Output the (X, Y) coordinate of the center of the cell containing the given text.  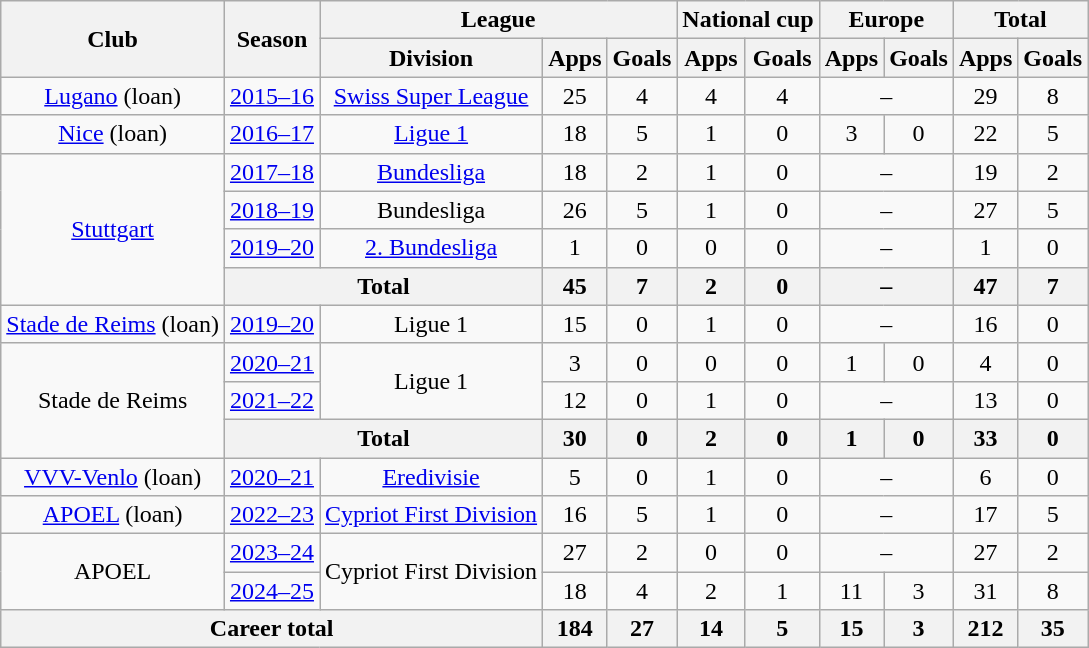
Swiss Super League (432, 96)
2024–25 (272, 591)
12 (575, 400)
APOEL (loan) (113, 515)
26 (575, 210)
31 (985, 591)
6 (985, 477)
2018–19 (272, 210)
Europe (886, 20)
25 (575, 96)
Stade de Reims (113, 400)
47 (985, 286)
19 (985, 172)
2021–22 (272, 400)
Stade de Reims (loan) (113, 324)
National cup (748, 20)
30 (575, 438)
VVV-Venlo (loan) (113, 477)
Division (432, 58)
13 (985, 400)
2. Bundesliga (432, 248)
212 (985, 629)
2015–16 (272, 96)
45 (575, 286)
184 (575, 629)
11 (851, 591)
2022–23 (272, 515)
Career total (272, 629)
17 (985, 515)
33 (985, 438)
Lugano (loan) (113, 96)
2017–18 (272, 172)
Stuttgart (113, 229)
22 (985, 134)
2016–17 (272, 134)
Club (113, 39)
2023–24 (272, 553)
Season (272, 39)
APOEL (113, 572)
Nice (loan) (113, 134)
35 (1053, 629)
League (498, 20)
14 (711, 629)
Eredivisie (432, 477)
29 (985, 96)
